Identify which cell holds the provided text, then report its [X, Y] central coordinate. 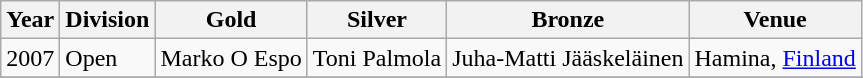
Division [108, 20]
Gold [231, 20]
Marko O Espo [231, 58]
Toni Palmola [376, 58]
Juha-Matti Jääskeläinen [568, 58]
2007 [30, 58]
Venue [775, 20]
Year [30, 20]
Bronze [568, 20]
Open [108, 58]
Hamina, Finland [775, 58]
Silver [376, 20]
